Determine the (X, Y) coordinate at the center of the cell enclosing the given text.  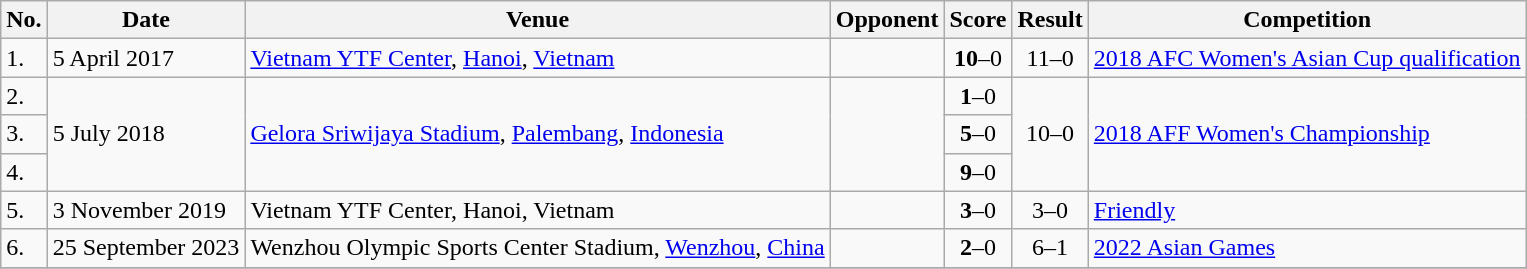
2018 AFF Women's Championship (1307, 134)
3 November 2019 (146, 210)
Score (978, 20)
4. (24, 172)
9–0 (978, 172)
5 April 2017 (146, 58)
Venue (538, 20)
2018 AFC Women's Asian Cup qualification (1307, 58)
25 September 2023 (146, 248)
1. (24, 58)
11–0 (1050, 58)
6–1 (1050, 248)
5–0 (978, 134)
5. (24, 210)
1–0 (978, 96)
Wenzhou Olympic Sports Center Stadium, Wenzhou, China (538, 248)
3. (24, 134)
2–0 (978, 248)
Date (146, 20)
Result (1050, 20)
Opponent (887, 20)
Competition (1307, 20)
2. (24, 96)
No. (24, 20)
Gelora Sriwijaya Stadium, Palembang, Indonesia (538, 134)
Friendly (1307, 210)
6. (24, 248)
5 July 2018 (146, 134)
2022 Asian Games (1307, 248)
